Output the (X, Y) coordinate of the center of the cell containing the given text.  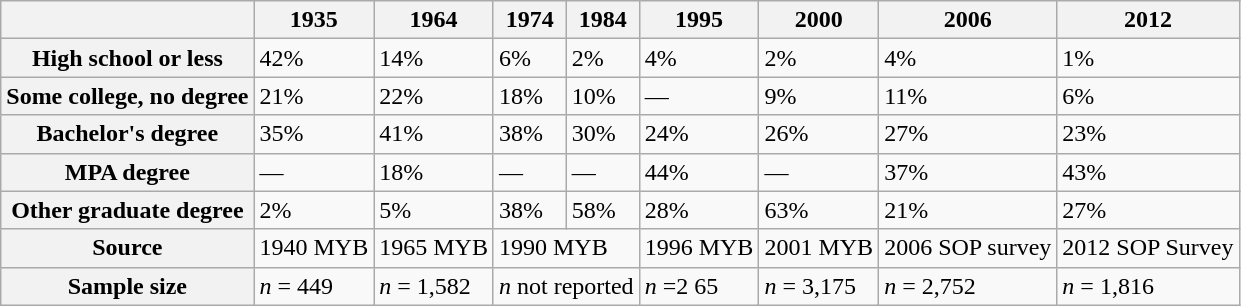
9% (819, 96)
23% (1148, 134)
1984 (602, 20)
Sample size (128, 286)
44% (699, 172)
1974 (530, 20)
22% (434, 96)
2000 (819, 20)
24% (699, 134)
Source (128, 248)
28% (699, 210)
2012 (1148, 20)
1965 MYB (434, 248)
63% (819, 210)
n = 1,816 (1148, 286)
1995 (699, 20)
10% (602, 96)
Some college, no degree (128, 96)
1935 (314, 20)
2012 SOP Survey (1148, 248)
1940 MYB (314, 248)
n =2 65 (699, 286)
n = 2,752 (968, 286)
Bachelor's degree (128, 134)
42% (314, 58)
11% (968, 96)
n = 449 (314, 286)
41% (434, 134)
1996 MYB (699, 248)
Other graduate degree (128, 210)
2006 (968, 20)
37% (968, 172)
35% (314, 134)
2001 MYB (819, 248)
43% (1148, 172)
58% (602, 210)
1990 MYB (566, 248)
n = 3,175 (819, 286)
1964 (434, 20)
26% (819, 134)
High school or less (128, 58)
5% (434, 210)
n = 1,582 (434, 286)
30% (602, 134)
14% (434, 58)
2006 SOP survey (968, 248)
1% (1148, 58)
MPA degree (128, 172)
n not reported (566, 286)
